Detect which cell encompasses the target text, then output its (X, Y) center coordinate. 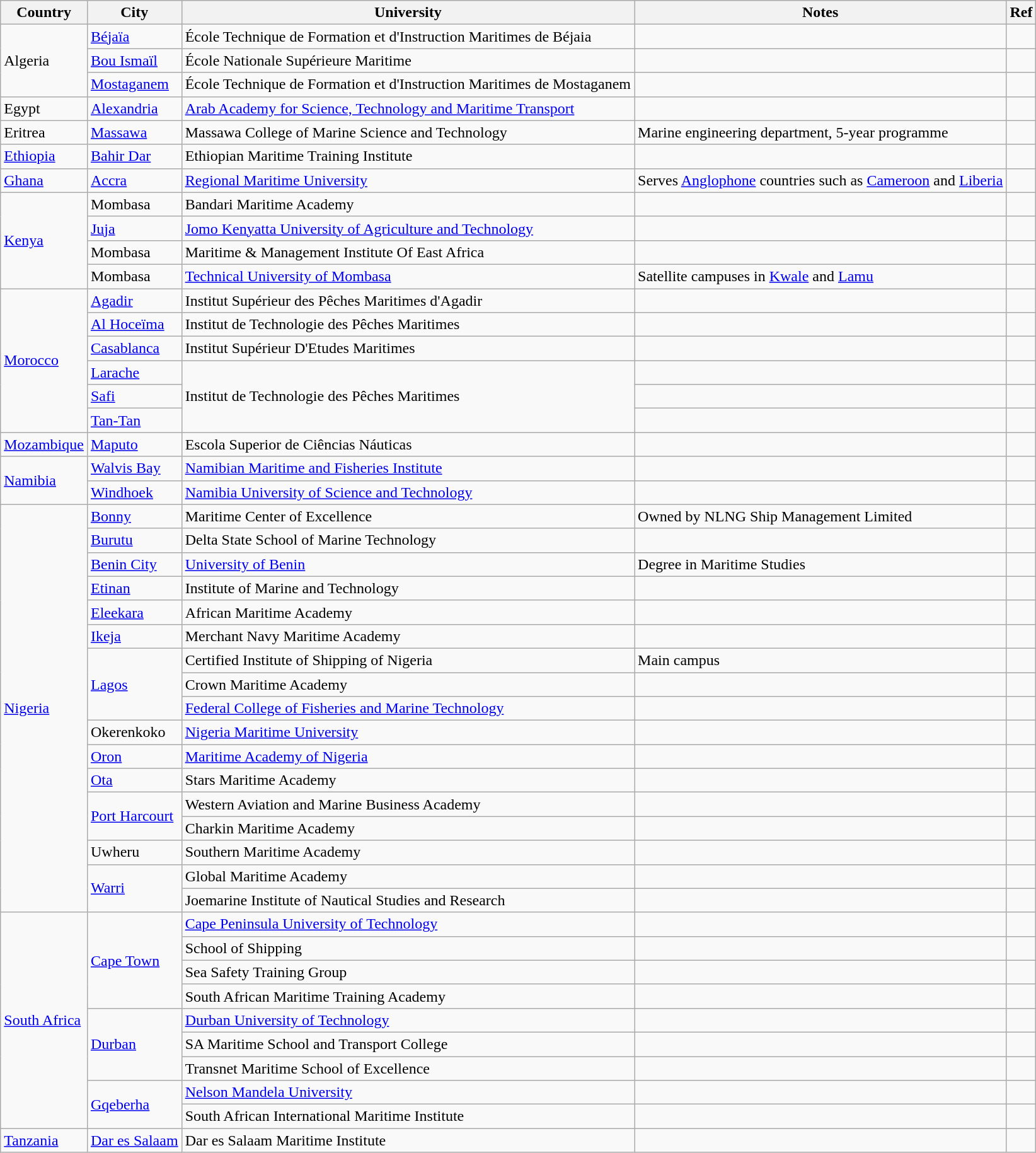
Notes (820, 13)
Nigeria (44, 709)
Durban University of Technology (408, 1020)
Alexandria (134, 108)
Tanzania (44, 1140)
Sea Safety Training Group (408, 972)
Port Harcourt (134, 816)
Escola Superior de Ciências Náuticas (408, 444)
Southern Maritime Academy (408, 852)
Institut Supérieur D'Etudes Maritimes (408, 349)
Global Maritime Academy (408, 876)
Mozambique (44, 444)
Cape Town (134, 960)
South African International Maritime Institute (408, 1116)
Stars Maritime Academy (408, 780)
Institut Supérieur des Pêches Maritimes d'Agadir (408, 301)
Casablanca (134, 349)
Bonny (134, 516)
Ethiopia (44, 156)
University (408, 13)
Mostaganem (134, 84)
Charkin Maritime Academy (408, 828)
SA Maritime School and Transport College (408, 1044)
Béjaïa (134, 37)
University of Benin (408, 564)
Massawa College of Marine Science and Technology (408, 132)
Main campus (820, 660)
Maritime Center of Excellence (408, 516)
Algeria (44, 61)
Satellite campuses in Kwale and Lamu (820, 276)
Marine engineering department, 5-year programme (820, 132)
Oron (134, 756)
Agadir (134, 301)
Juja (134, 228)
Uwheru (134, 852)
Dar es Salaam Maritime Institute (408, 1140)
Joemarine Institute of Nautical Studies and Research (408, 900)
Certified Institute of Shipping of Nigeria (408, 660)
Ref (1021, 13)
École Nationale Supérieure Maritime (408, 61)
Federal College of Fisheries and Marine Technology (408, 709)
Merchant Navy Maritime Academy (408, 636)
Crown Maritime Academy (408, 684)
Tan-Tan (134, 420)
Ethiopian Maritime Training Institute (408, 156)
Transnet Maritime School of Excellence (408, 1069)
Namibian Maritime and Fisheries Institute (408, 468)
Nigeria Maritime University (408, 733)
Country (44, 13)
Cape Peninsula University of Technology (408, 924)
Bandari Maritime Academy (408, 204)
Technical University of Mombasa (408, 276)
Namibia (44, 480)
City (134, 13)
Maritime & Management Institute Of East Africa (408, 252)
Al Hoceïma (134, 325)
Larache (134, 373)
Delta State School of Marine Technology (408, 540)
Durban (134, 1044)
Accra (134, 180)
Lagos (134, 684)
Massawa (134, 132)
Warri (134, 888)
Ota (134, 780)
Institute of Marine and Technology (408, 588)
Okerenkoko (134, 733)
Walvis Bay (134, 468)
School of Shipping (408, 948)
Gqeberha (134, 1104)
Ghana (44, 180)
Etinan (134, 588)
Jomo Kenyatta University of Agriculture and Technology (408, 228)
Regional Maritime University (408, 180)
Serves Anglophone countries such as Cameroon and Liberia (820, 180)
Dar es Salaam (134, 1140)
Benin City (134, 564)
Degree in Maritime Studies (820, 564)
École Technique de Formation et d'Instruction Maritimes de Mostaganem (408, 84)
Egypt (44, 108)
Maputo (134, 444)
Burutu (134, 540)
Owned by NLNG Ship Management Limited (820, 516)
Bou Ismaïl (134, 61)
Kenya (44, 240)
Arab Academy for Science, Technology and Maritime Transport (408, 108)
Eritrea (44, 132)
African Maritime Academy (408, 612)
Namibia University of Science and Technology (408, 492)
Eleekara (134, 612)
Western Aviation and Marine Business Academy (408, 804)
South Africa (44, 1020)
Bahir Dar (134, 156)
Morocco (44, 361)
South African Maritime Training Academy (408, 996)
Safi (134, 397)
École Technique de Formation et d'Instruction Maritimes de Béjaia (408, 37)
Windhoek (134, 492)
Maritime Academy of Nigeria (408, 756)
Ikeja (134, 636)
Nelson Mandela University (408, 1092)
